Capture the cell that displays the provided text and extract its (X, Y) central coordinate. 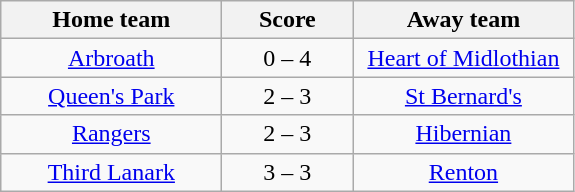
Third Lanark (112, 172)
3 – 3 (288, 172)
Home team (112, 20)
Away team (464, 20)
Score (288, 20)
Renton (464, 172)
Arbroath (112, 58)
Queen's Park (112, 96)
Heart of Midlothian (464, 58)
Hibernian (464, 134)
St Bernard's (464, 96)
Rangers (112, 134)
0 – 4 (288, 58)
